Extract the (X, Y) coordinate from the center of the cell holding the provided text.  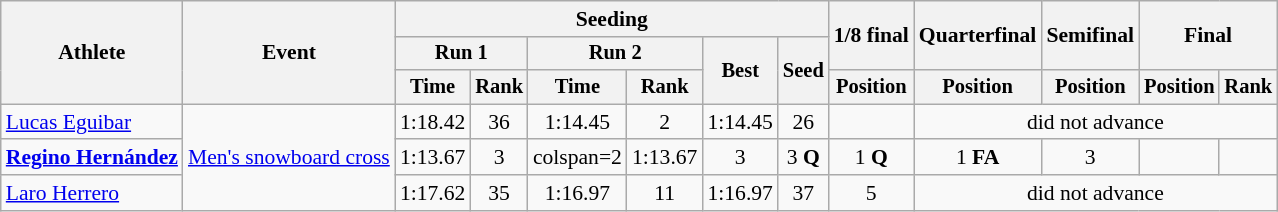
35 (499, 193)
1 Q (872, 158)
11 (664, 193)
Best (740, 70)
Regino Hernández (92, 158)
Event (289, 52)
26 (804, 122)
5 (872, 193)
1/8 final (872, 36)
Final (1208, 36)
Seeding (612, 19)
Run 1 (462, 54)
2 (664, 122)
37 (804, 193)
3 Q (804, 158)
1:18.42 (432, 122)
Semifinal (1090, 36)
Men's snowboard cross (289, 158)
Lucas Eguibar (92, 122)
Athlete (92, 52)
colspan=2 (578, 158)
Laro Herrero (92, 193)
Run 2 (616, 54)
1 FA (978, 158)
1:17.62 (432, 193)
Quarterfinal (978, 36)
36 (499, 122)
Seed (804, 70)
